Determine the [X, Y] coordinate at the center of the cell enclosing the given text.  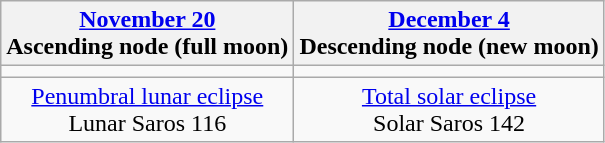
Penumbral lunar eclipseLunar Saros 116 [148, 110]
December 4Descending node (new moon) [449, 34]
Total solar eclipseSolar Saros 142 [449, 110]
November 20Ascending node (full moon) [148, 34]
